Determine the [X, Y] coordinate at the center of the cell enclosing the given text.  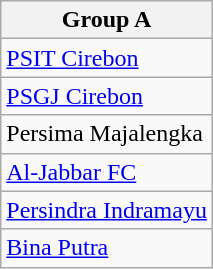
Persima Majalengka [107, 134]
Persindra Indramayu [107, 210]
PSIT Cirebon [107, 58]
Group A [107, 20]
Al-Jabbar FC [107, 172]
Bina Putra [107, 248]
PSGJ Cirebon [107, 96]
